Find where the given text appears and provide that cell's center as [x, y] coordinate. 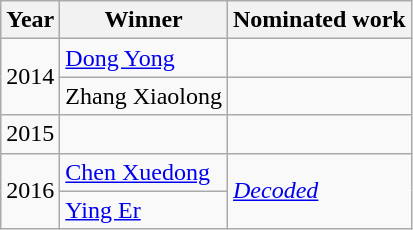
Year [30, 20]
Nominated work [320, 20]
2015 [30, 134]
Zhang Xiaolong [144, 96]
2016 [30, 191]
2014 [30, 77]
Dong Yong [144, 58]
Winner [144, 20]
Chen Xuedong [144, 172]
Decoded [320, 191]
Ying Er [144, 210]
